For the text-containing cell, return its midpoint in (X, Y) coordinate format. 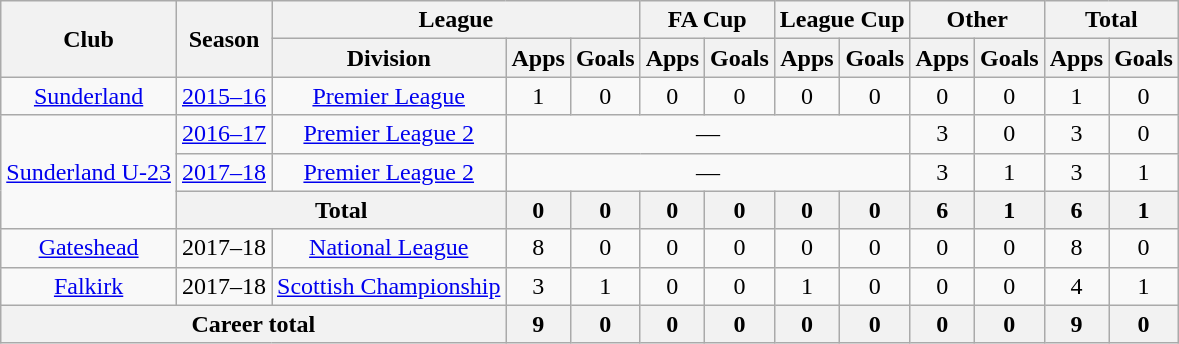
Division (389, 58)
Scottish Championship (389, 286)
4 (1076, 286)
Career total (254, 324)
League (456, 20)
Sunderland (89, 96)
Season (224, 39)
Gateshead (89, 248)
Premier League (389, 96)
Club (89, 39)
Other (977, 20)
Falkirk (89, 286)
League Cup (842, 20)
Sunderland U-23 (89, 172)
2015–16 (224, 96)
FA Cup (707, 20)
2016–17 (224, 134)
National League (389, 248)
